Identify which cell holds the provided text, then report its [X, Y] central coordinate. 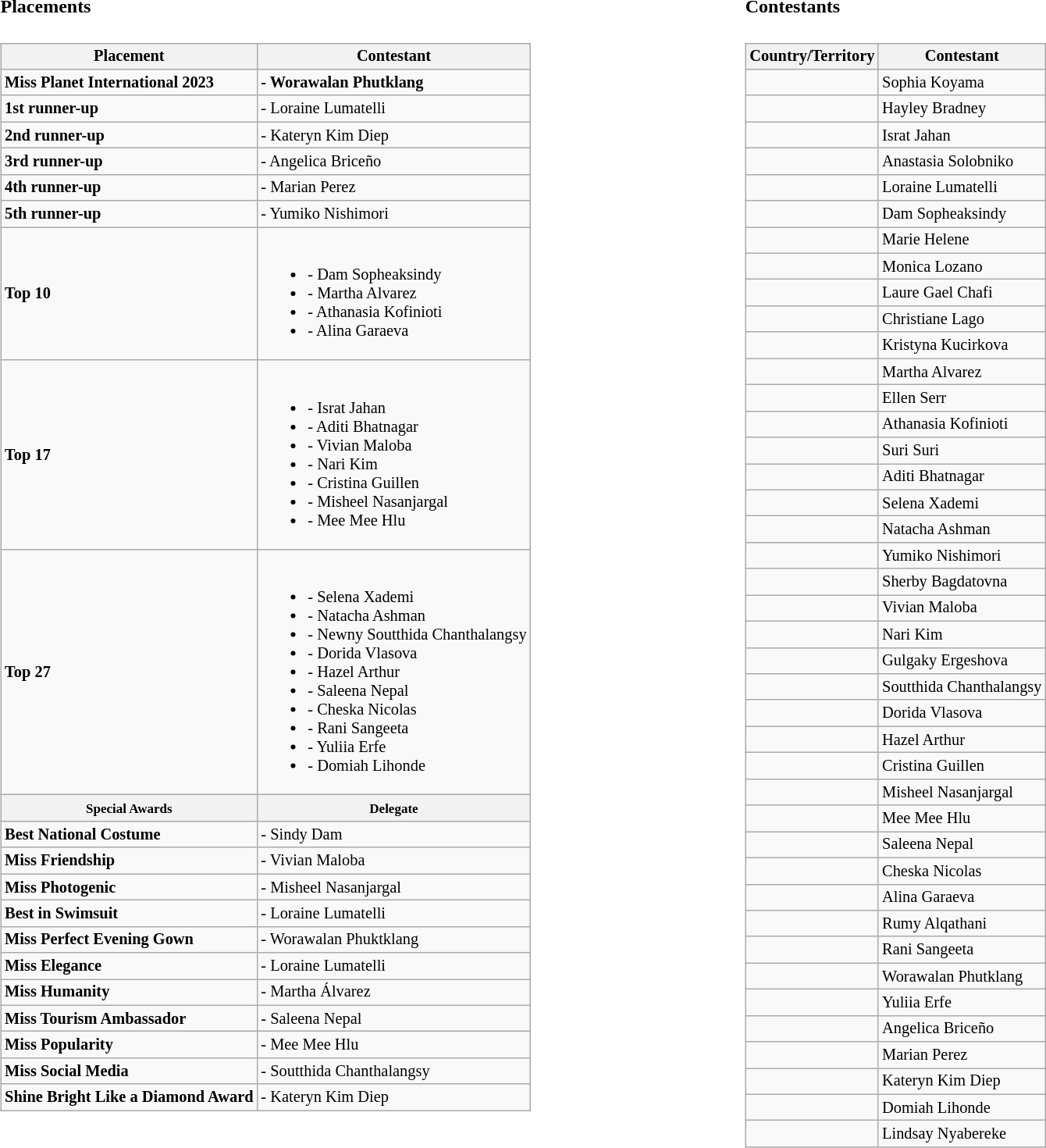
Angelica Briceño [962, 1029]
Kateryn Kim Diep [962, 1082]
Marie Helene [962, 241]
Hazel Arthur [962, 740]
- Sindy Dam [393, 835]
2nd runner-up [129, 135]
- Marian Perez [393, 187]
Nari Kim [962, 634]
Misheel Nasanjargal [962, 792]
Miss Perfect Evening Gown [129, 939]
Christiane Lago [962, 319]
Top 10 [129, 294]
Miss Friendship [129, 861]
1st runner-up [129, 109]
Miss Photogenic [129, 887]
- Saleena Nepal [393, 1018]
Selena Xademi [962, 503]
Placement [129, 56]
Natacha Ashman [962, 529]
Dam Sopheaksindy [962, 214]
- Vivian Maloba [393, 861]
- Angelica Briceño [393, 162]
Martha Alvarez [962, 372]
Vivian Maloba [962, 608]
Cheska Nicolas [962, 871]
Shine Bright Like a Diamond Award [129, 1097]
Top 17 [129, 455]
Miss Tourism Ambassador [129, 1018]
Miss Planet International 2023 [129, 83]
Aditi Bhatnagar [962, 477]
- Worawalan Phuktklang [393, 939]
Miss Elegance [129, 966]
- Martha Álvarez [393, 993]
Laure Gael Chafi [962, 293]
Domiah Lihonde [962, 1107]
Lindsay Nyabereke [962, 1134]
Sherby Bagdatovna [962, 582]
- Soutthida Chanthalangsy [393, 1071]
Kristyna Kucirkova [962, 345]
- Israt Jahan - Aditi Bhatnagar - Vivian Maloba - Nari Kim - Cristina Guillen - Misheel Nasanjargal - Mee Mee Hlu [393, 455]
Cristina Guillen [962, 766]
Rumy Alqathani [962, 924]
Alina Garaeva [962, 897]
Miss Humanity [129, 993]
- Mee Mee Hlu [393, 1045]
Yuliia Erfe [962, 1003]
Miss Popularity [129, 1045]
Saleena Nepal [962, 845]
Gulgaky Ergeshova [962, 661]
Special Awards [129, 808]
Anastasia Solobniko [962, 162]
Israt Jahan [962, 135]
Sophia Koyama [962, 83]
Hayley Bradney [962, 109]
- Yumiko Nishimori [393, 214]
Rani Sangeeta [962, 950]
- Misheel Nasanjargal [393, 887]
Delegate [393, 808]
Loraine Lumatelli [962, 187]
Country/Territory [812, 56]
Miss Social Media [129, 1071]
Athanasia Kofinioti [962, 424]
Top 27 [129, 672]
Yumiko Nishimori [962, 556]
Marian Perez [962, 1055]
Dorida Vlasova [962, 713]
Ellen Serr [962, 398]
Monica Lozano [962, 266]
3rd runner-up [129, 162]
- Dam Sopheaksindy - Martha Alvarez - Athanasia Kofinioti - Alina Garaeva [393, 294]
Mee Mee Hlu [962, 818]
Best National Costume [129, 835]
Best in Swimsuit [129, 914]
5th runner-up [129, 214]
- Worawalan Phutklang [393, 83]
Soutthida Chanthalangsy [962, 687]
Suri Suri [962, 451]
4th runner-up [129, 187]
Worawalan Phutklang [962, 976]
